Detect which cell encompasses the target text, then output its (X, Y) center coordinate. 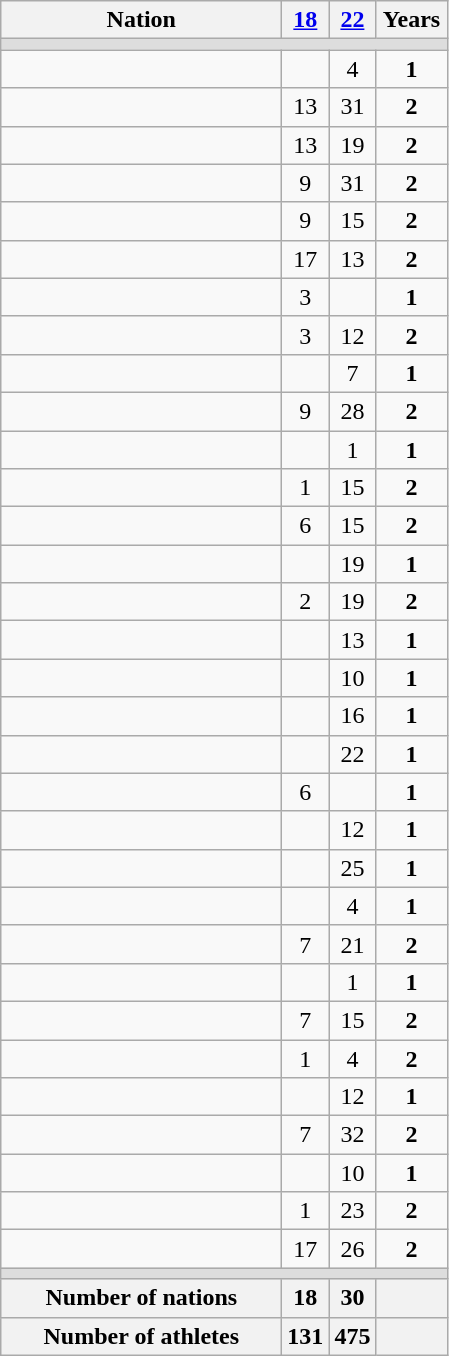
25 (352, 868)
Years (412, 20)
131 (306, 1336)
Number of athletes (142, 1336)
30 (352, 1298)
23 (352, 1211)
Number of nations (142, 1298)
Nation (142, 20)
26 (352, 1249)
21 (352, 944)
28 (352, 411)
16 (352, 716)
475 (352, 1336)
32 (352, 1135)
